Extract the [x, y] coordinate from the center of the cell holding the provided text.  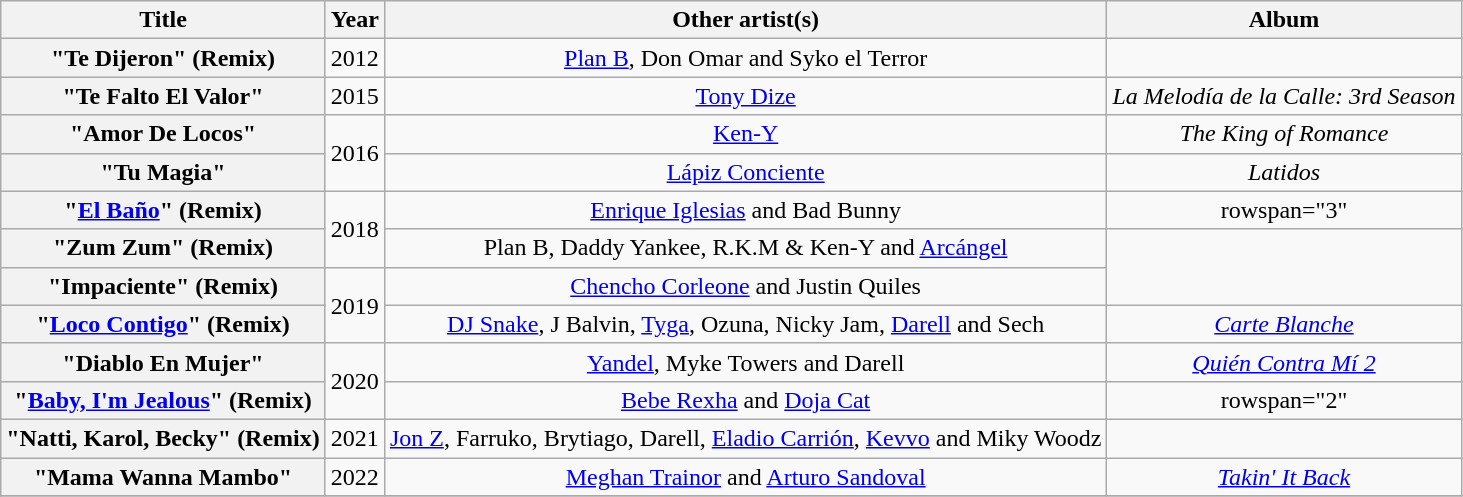
"Zum Zum" (Remix) [164, 248]
"Tu Magia" [164, 172]
"Impaciente" (Remix) [164, 286]
"Mama Wanna Mambo" [164, 477]
"El Baño" (Remix) [164, 210]
Album [1284, 20]
Enrique Iglesias and Bad Bunny [746, 210]
2021 [354, 438]
"Baby, I'm Jealous" (Remix) [164, 400]
Yandel, Myke Towers and Darell [746, 362]
Lápiz Conciente [746, 172]
Title [164, 20]
2015 [354, 96]
Carte Blanche [1284, 324]
Year [354, 20]
Ken-Y [746, 134]
2022 [354, 477]
Takin' It Back [1284, 477]
La Melodía de la Calle: 3rd Season [1284, 96]
Plan B, Daddy Yankee, R.K.M & Ken-Y and Arcángel [746, 248]
Bebe Rexha and Doja Cat [746, 400]
rowspan="3" [1284, 210]
Meghan Trainor and Arturo Sandoval [746, 477]
Latidos [1284, 172]
2012 [354, 58]
"Te Falto El Valor" [164, 96]
"Natti, Karol, Becky" (Remix) [164, 438]
The King of Romance [1284, 134]
"Loco Contigo" (Remix) [164, 324]
Tony Dize [746, 96]
2016 [354, 153]
2020 [354, 381]
Quién Contra Mí 2 [1284, 362]
Plan B, Don Omar and Syko el Terror [746, 58]
"Te Dijeron" (Remix) [164, 58]
DJ Snake, J Balvin, Tyga, Ozuna, Nicky Jam, Darell and Sech [746, 324]
"Diablo En Mujer" [164, 362]
2019 [354, 305]
"Amor De Locos" [164, 134]
Other artist(s) [746, 20]
Chencho Corleone and Justin Quiles [746, 286]
Jon Z, Farruko, Brytiago, Darell, Eladio Carrión, Kevvo and Miky Woodz [746, 438]
rowspan="2" [1284, 400]
2018 [354, 229]
